Return the [x, y] coordinate for the center point of the cell that contains the specified text.  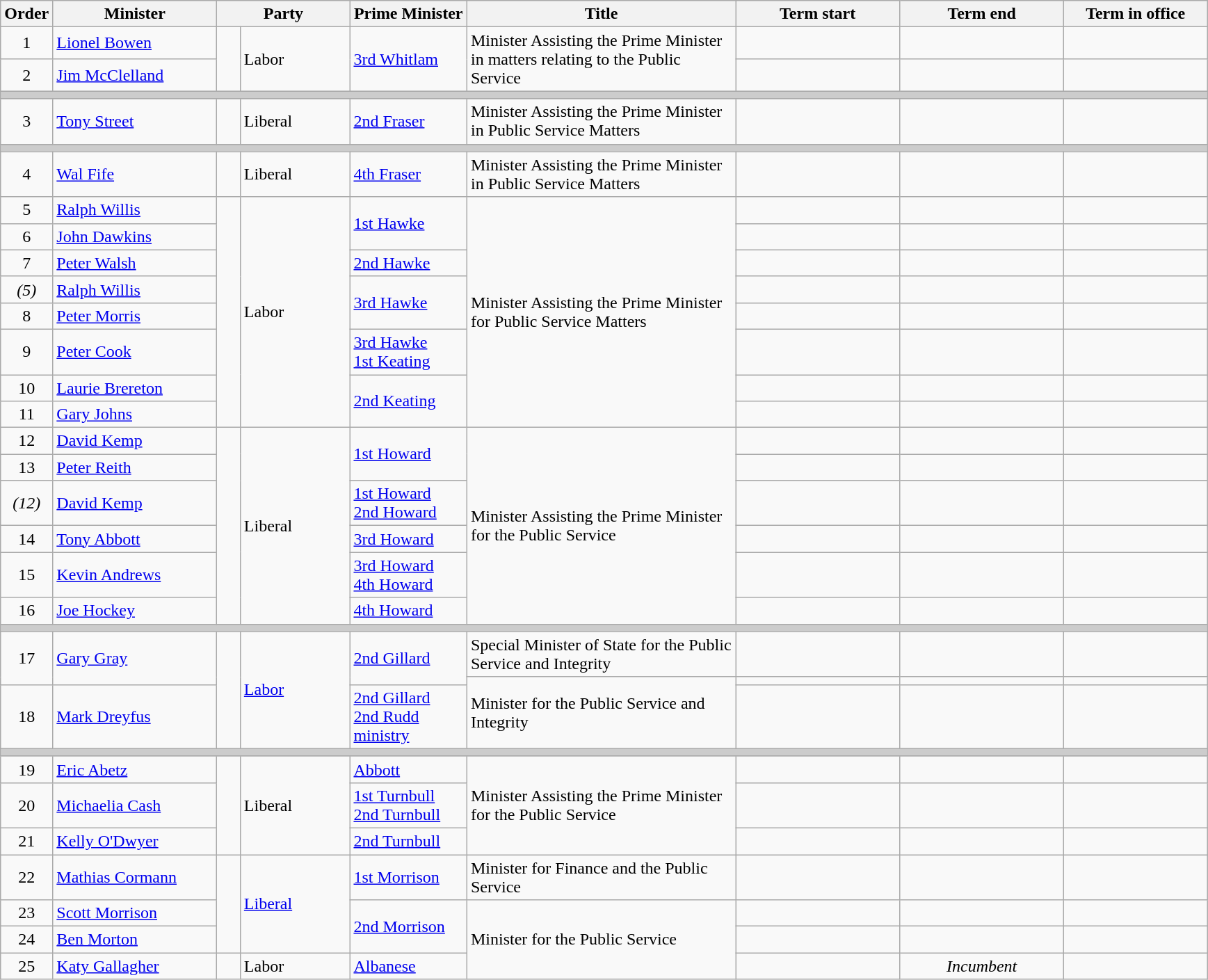
Ben Morton [135, 940]
Laurie Brereton [135, 387]
23 [26, 913]
Term in office [1136, 14]
Prime Minister [409, 14]
9 [26, 352]
24 [26, 940]
Special Minister of State for the Public Service and Integrity [601, 654]
Gary Johns [135, 415]
2nd Gillard [409, 658]
Wal Fife [135, 174]
Eric Abetz [135, 769]
Tony Abbott [135, 539]
2nd Hawke [409, 263]
Gary Gray [135, 658]
3rd Hawke [409, 303]
Albanese [409, 966]
2 [26, 75]
Tony Street [135, 121]
Kevin Andrews [135, 575]
3rd Hawke1st Keating [409, 352]
Abbott [409, 769]
13 [26, 467]
Peter Morris [135, 316]
Term end [982, 14]
Term start [818, 14]
Minister for Finance and the Public Service [601, 876]
1 [26, 43]
15 [26, 575]
2nd Keating [409, 401]
3rd Whitlam [409, 59]
11 [26, 415]
Minister Assisting the Prime Minister in matters relating to the Public Service [601, 59]
19 [26, 769]
4th Fraser [409, 174]
12 [26, 441]
Jim McClelland [135, 75]
Peter Walsh [135, 263]
3rd Howard4th Howard [409, 575]
Party [284, 14]
2nd Fraser [409, 121]
2nd Morrison [409, 926]
Joe Hockey [135, 611]
3 [26, 121]
1st Hawke [409, 223]
Title [601, 14]
Mark Dreyfus [135, 716]
Peter Cook [135, 352]
6 [26, 236]
22 [26, 876]
2nd Turnbull [409, 841]
(12) [26, 504]
1st Turnbull2nd Turnbull [409, 805]
Mathias Cormann [135, 876]
(5) [26, 289]
25 [26, 966]
1st Howard [409, 454]
10 [26, 387]
7 [26, 263]
4 [26, 174]
Minister Assisting the Prime Minister for Public Service Matters [601, 312]
17 [26, 658]
21 [26, 841]
Minister for the Public Service [601, 940]
16 [26, 611]
Lionel Bowen [135, 43]
1st Howard2nd Howard [409, 504]
Order [26, 14]
Minister for the Public Service and Integrity [601, 712]
2nd Gillard2nd Rudd ministry [409, 716]
20 [26, 805]
John Dawkins [135, 236]
Incumbent [982, 966]
5 [26, 210]
3rd Howard [409, 539]
8 [26, 316]
Minister [135, 14]
Katy Gallagher [135, 966]
4th Howard [409, 611]
Michaelia Cash [135, 805]
Scott Morrison [135, 913]
Kelly O'Dwyer [135, 841]
14 [26, 539]
1st Morrison [409, 876]
Peter Reith [135, 467]
18 [26, 716]
